Identify which cell holds the provided text, then report its [x, y] central coordinate. 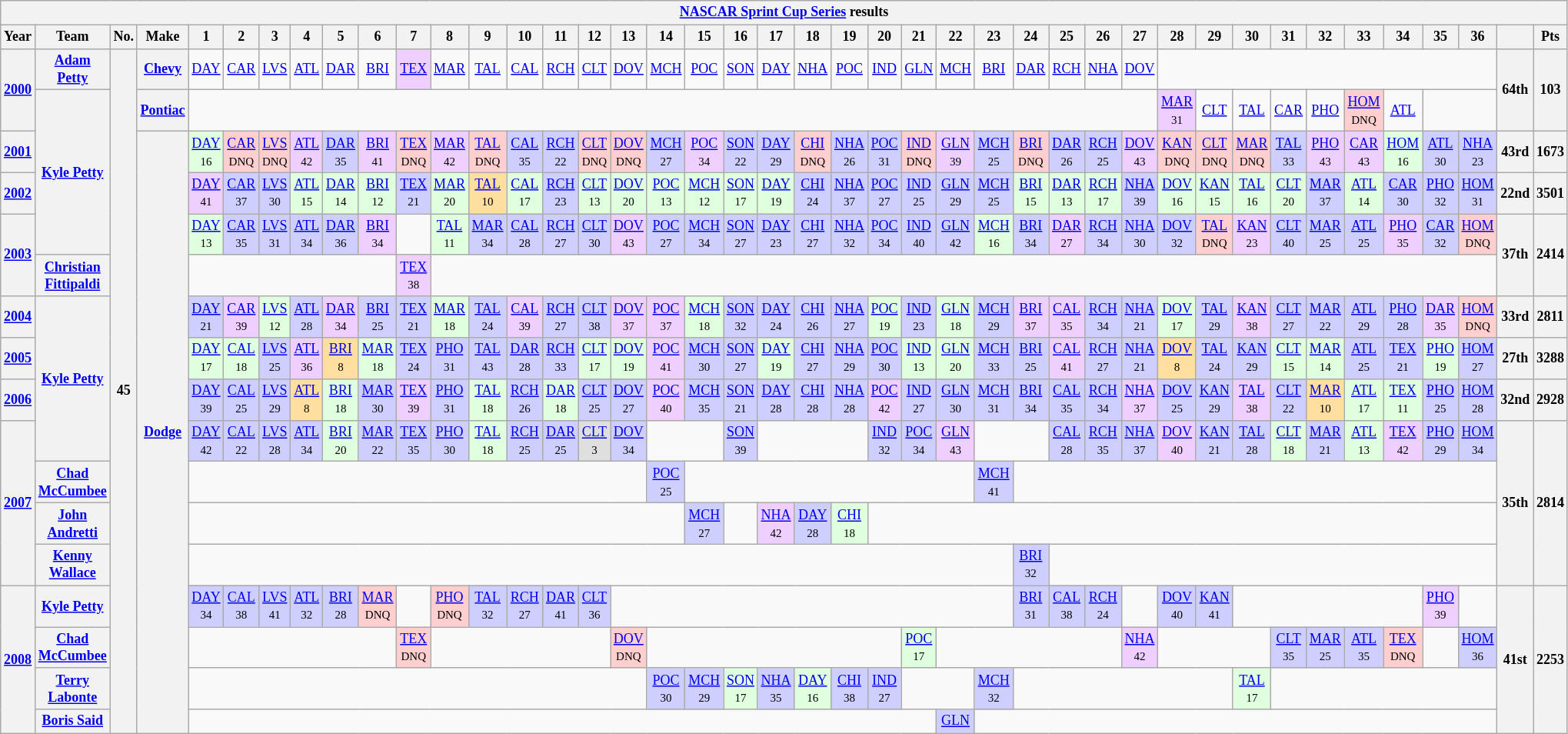
POC42 [884, 399]
CAR30 [1403, 193]
SON39 [741, 441]
PHO39 [1441, 606]
KAN23 [1252, 235]
LVS25 [275, 359]
IND40 [919, 235]
LVS29 [275, 399]
MAR31 [1177, 111]
2000 [18, 89]
SON32 [741, 317]
DOV20 [629, 193]
POC37 [666, 317]
MCH31 [994, 399]
KAN21 [1214, 441]
HOM36 [1478, 647]
13 [629, 37]
Dodge [163, 432]
29 [1214, 37]
DAY29 [776, 152]
Chevy [163, 69]
CHIDNQ [813, 152]
2005 [18, 359]
ATL28 [307, 317]
CLT17 [594, 359]
GLN18 [956, 317]
CLT27 [1289, 317]
35th [1515, 503]
2003 [18, 255]
MCH16 [994, 235]
CHI26 [813, 317]
DAR34 [341, 317]
2253 [1550, 659]
22nd [1515, 193]
KANDNQ [1177, 152]
CHI18 [850, 523]
9 [488, 37]
DAR26 [1067, 152]
23 [994, 37]
CARDNQ [241, 152]
LVS28 [275, 441]
BRI18 [341, 399]
PHO35 [1403, 235]
33 [1364, 37]
RCH26 [524, 399]
RCH23 [561, 193]
MCH41 [994, 482]
BRI20 [341, 441]
TEX35 [414, 441]
GLN42 [956, 235]
2928 [1550, 399]
DAR14 [341, 193]
CAR35 [241, 235]
HOM28 [1478, 399]
PHO19 [1441, 359]
NHA23 [1478, 152]
RCH35 [1103, 441]
MCH18 [704, 317]
6 [378, 37]
20 [884, 37]
SON [741, 69]
ATL32 [307, 606]
DAR28 [524, 359]
Christian Fittipaldi [72, 275]
MCH34 [704, 235]
GLN39 [956, 152]
HOM31 [1478, 193]
DAR41 [561, 606]
3288 [1550, 359]
KAN15 [1214, 193]
MCH33 [994, 359]
24 [1030, 37]
GLN29 [956, 193]
RCH22 [561, 152]
CAR39 [241, 317]
DAR25 [561, 441]
ATL36 [307, 359]
Pontiac [163, 111]
DOV16 [1177, 193]
CAL [524, 69]
LVS12 [275, 317]
Pts [1550, 37]
19 [850, 37]
DOV17 [1177, 317]
5 [341, 37]
MAR20 [450, 193]
POC40 [666, 399]
DOV27 [629, 399]
MCH30 [704, 359]
2004 [18, 317]
CLT13 [594, 193]
CHI24 [813, 193]
RCH17 [1103, 193]
Boris Said [72, 722]
CAR32 [1441, 235]
34 [1403, 37]
DAR13 [1067, 193]
HOM27 [1478, 359]
ATL17 [1364, 399]
CLT25 [594, 399]
37th [1515, 255]
TAL11 [450, 235]
POC41 [666, 359]
41st [1515, 659]
TEX38 [414, 275]
CAL18 [241, 359]
CAR43 [1364, 152]
17 [776, 37]
MAR [450, 69]
BRIDNQ [1030, 152]
ATL14 [1364, 193]
MAR21 [1325, 441]
Adam Petty [72, 69]
PHODNQ [450, 606]
10 [524, 37]
CLT38 [594, 317]
LVSDNQ [275, 152]
22 [956, 37]
ATL35 [1364, 647]
KAN38 [1252, 317]
INDDNQ [919, 152]
7 [414, 37]
SON22 [741, 152]
3 [275, 37]
IND25 [919, 193]
NASCAR Sprint Cup Series results [784, 12]
ATL13 [1364, 441]
TEX24 [414, 359]
28 [1177, 37]
TAL38 [1252, 399]
TAL10 [488, 193]
27 [1140, 37]
NHA27 [850, 317]
CHI28 [813, 399]
NHA30 [1140, 235]
26 [1103, 37]
DOV34 [629, 441]
POC19 [884, 317]
CLT35 [1289, 647]
RCH33 [561, 359]
John Andretti [72, 523]
PHO25 [1441, 399]
103 [1550, 89]
DOV32 [1177, 235]
MAR14 [1325, 359]
DOV25 [1177, 399]
POC17 [919, 647]
2811 [1550, 317]
1673 [1550, 152]
16 [741, 37]
BRI37 [1030, 317]
BRI8 [341, 359]
TAL17 [1252, 689]
DAY42 [206, 441]
POC13 [666, 193]
KAN41 [1214, 606]
CAR37 [241, 193]
45 [123, 391]
2001 [18, 152]
ATL15 [307, 193]
TAL33 [1289, 152]
DAY21 [206, 317]
1 [206, 37]
CLT36 [594, 606]
2414 [1550, 255]
32nd [1515, 399]
21 [919, 37]
PHO [1325, 111]
BRI31 [1030, 606]
PHO30 [450, 441]
TEX11 [1403, 399]
MCH35 [704, 399]
31 [1289, 37]
ATL8 [307, 399]
POC31 [884, 152]
14 [666, 37]
IND23 [919, 317]
2 [241, 37]
Year [18, 37]
LVS30 [275, 193]
DAR27 [1067, 235]
64th [1515, 89]
GLN20 [956, 359]
DAR18 [561, 399]
POC25 [666, 482]
BRI41 [378, 152]
CLT30 [594, 235]
DOV8 [1177, 359]
HOM16 [1403, 152]
25 [1067, 37]
MCH32 [994, 689]
18 [813, 37]
35 [1441, 37]
Terry Labonte [72, 689]
NHA26 [850, 152]
32 [1325, 37]
CLT3 [594, 441]
CLT15 [1289, 359]
36 [1478, 37]
BRI12 [378, 193]
CAL25 [241, 399]
DAY17 [206, 359]
CAL17 [524, 193]
11 [561, 37]
PHO43 [1325, 152]
SON21 [741, 399]
NHA39 [1140, 193]
43rd [1515, 152]
15 [704, 37]
Kenny Wallace [72, 565]
2002 [18, 193]
NHA32 [850, 235]
2007 [18, 503]
ATL29 [1364, 317]
4 [307, 37]
DOV19 [629, 359]
2008 [18, 659]
CLT22 [1289, 399]
DAY39 [206, 399]
MAR10 [1325, 399]
BRI32 [1030, 565]
30 [1252, 37]
MAR42 [450, 152]
CLT18 [1289, 441]
33rd [1515, 317]
TAL32 [488, 606]
NHA35 [776, 689]
TAL16 [1252, 193]
MAR34 [488, 235]
TAL43 [488, 359]
12 [594, 37]
LVS31 [275, 235]
TAL28 [1252, 441]
MAR30 [378, 399]
LVS41 [275, 606]
IND32 [884, 441]
2006 [18, 399]
27th [1515, 359]
TEX [414, 69]
ATL30 [1441, 152]
DAY34 [206, 606]
CAL39 [524, 317]
MCH12 [704, 193]
CHI38 [850, 689]
GLN30 [956, 399]
DAY41 [206, 193]
2814 [1550, 503]
DAY24 [776, 317]
3501 [1550, 193]
IND13 [919, 359]
DAY13 [206, 235]
PHO29 [1441, 441]
HOM34 [1478, 441]
CLT40 [1289, 235]
TEX39 [414, 399]
CLT20 [1289, 193]
Make [163, 37]
8 [450, 37]
DOV37 [629, 317]
GLN43 [956, 441]
CAL22 [241, 441]
DAR36 [341, 235]
TAL29 [1214, 317]
ATL42 [307, 152]
CAL41 [1067, 359]
IND [884, 69]
MAR37 [1325, 193]
NHA28 [850, 399]
DAY23 [776, 235]
Team [72, 37]
BRI28 [341, 606]
No. [123, 37]
RCH24 [1103, 606]
PHO32 [1441, 193]
TEX42 [1403, 441]
LVS [275, 69]
BRI15 [1030, 193]
PHO28 [1403, 317]
NHA29 [850, 359]
